Provide the [X, Y] coordinate of the cell's center where the given text is located.  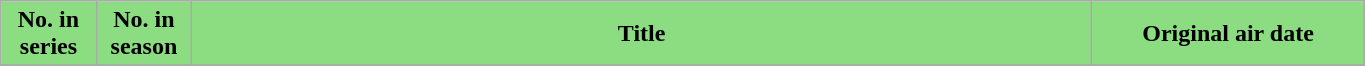
Title [642, 34]
Original air date [1228, 34]
No. inseries [48, 34]
No. inseason [144, 34]
